Determine the (X, Y) coordinate at the center of the cell enclosing the given text.  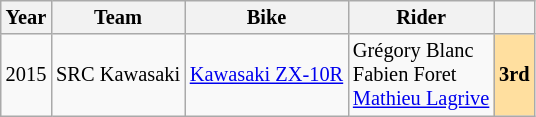
3rd (514, 75)
SRC Kawasaki (118, 75)
Grégory Blanc Fabien Foret Mathieu Lagrive (421, 75)
Bike (266, 17)
2015 (26, 75)
Rider (421, 17)
Kawasaki ZX-10R (266, 75)
Team (118, 17)
Year (26, 17)
